Detect which cell encompasses the target text, then output its [x, y] center coordinate. 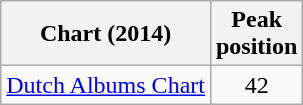
Peakposition [256, 34]
Chart (2014) [106, 34]
42 [256, 85]
Dutch Albums Chart [106, 85]
